From the cell containing the given text, extract its center point as [X, Y] coordinate. 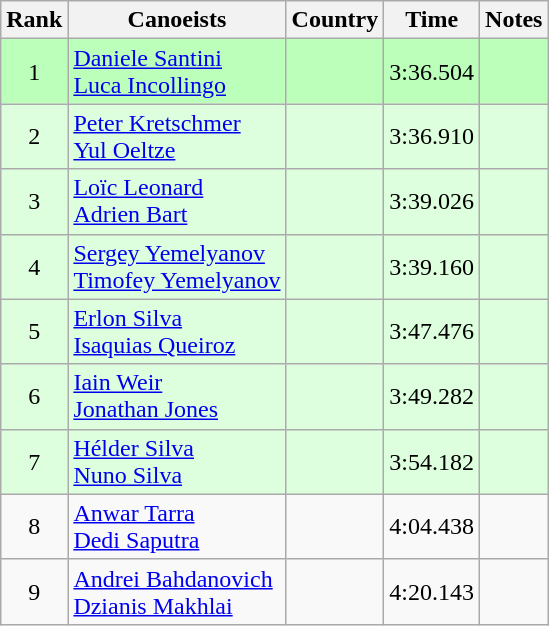
Time [432, 20]
4:04.438 [432, 526]
3:49.282 [432, 396]
6 [34, 396]
Erlon SilvaIsaquias Queiroz [177, 332]
3:39.160 [432, 266]
3:36.910 [432, 136]
3:54.182 [432, 462]
9 [34, 592]
1 [34, 72]
Hélder SilvaNuno Silva [177, 462]
Anwar TarraDedi Saputra [177, 526]
Canoeists [177, 20]
8 [34, 526]
Loïc LeonardAdrien Bart [177, 202]
Peter KretschmerYul Oeltze [177, 136]
4 [34, 266]
Andrei BahdanovichDzianis Makhlai [177, 592]
3 [34, 202]
Sergey YemelyanovTimofey Yemelyanov [177, 266]
Country [335, 20]
3:36.504 [432, 72]
3:39.026 [432, 202]
2 [34, 136]
4:20.143 [432, 592]
5 [34, 332]
Iain WeirJonathan Jones [177, 396]
Rank [34, 20]
Notes [514, 20]
Daniele SantiniLuca Incollingo [177, 72]
3:47.476 [432, 332]
7 [34, 462]
